Determine the [x, y] coordinate at the center of the cell enclosing the given text.  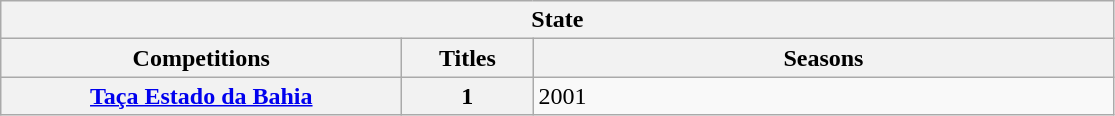
Seasons [824, 58]
2001 [824, 96]
Competitions [202, 58]
Titles [468, 58]
1 [468, 96]
Taça Estado da Bahia [202, 96]
State [558, 20]
